Provide the (X, Y) coordinate of the cell's center where the given text is located.  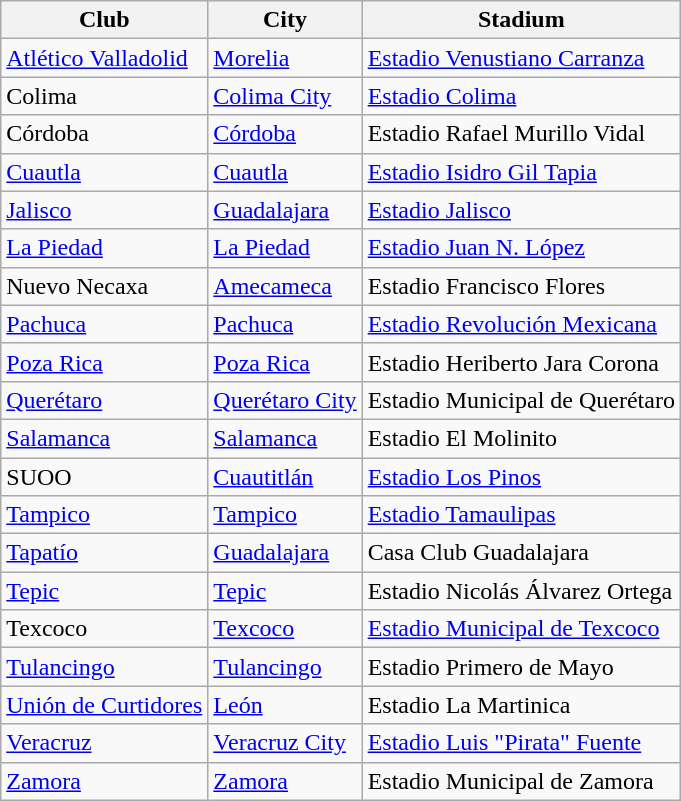
Estadio Primero de Mayo (521, 667)
Estadio Revolución Mexicana (521, 324)
Estadio Francisco Flores (521, 286)
Unión de Curtidores (104, 705)
Estadio La Martinica (521, 705)
Querétaro City (285, 400)
Amecameca (285, 286)
Estadio Isidro Gil Tapia (521, 172)
Estadio Juan N. López (521, 248)
Veracruz (104, 743)
Atlético Valladolid (104, 58)
Nuevo Necaxa (104, 286)
Estadio Municipal de Zamora (521, 781)
Estadio Heriberto Jara Corona (521, 362)
Estadio Los Pinos (521, 477)
Estadio Municipal de Texcoco (521, 629)
Jalisco (104, 210)
Estadio Rafael Murillo Vidal (521, 134)
Veracruz City (285, 743)
Club (104, 20)
Morelia (285, 58)
Estadio Nicolás Álvarez Ortega (521, 591)
León (285, 705)
Cuautitlán (285, 477)
Colima City (285, 96)
Estadio Jalisco (521, 210)
Estadio Municipal de Querétaro (521, 400)
Querétaro (104, 400)
Estadio Tamaulipas (521, 515)
Tapatío (104, 553)
Stadium (521, 20)
Estadio Luis "Pirata" Fuente (521, 743)
City (285, 20)
Estadio Venustiano Carranza (521, 58)
Colima (104, 96)
Estadio Colima (521, 96)
Casa Club Guadalajara (521, 553)
Estadio El Molinito (521, 438)
SUOO (104, 477)
